Determine the [X, Y] coordinate at the center of the cell enclosing the given text.  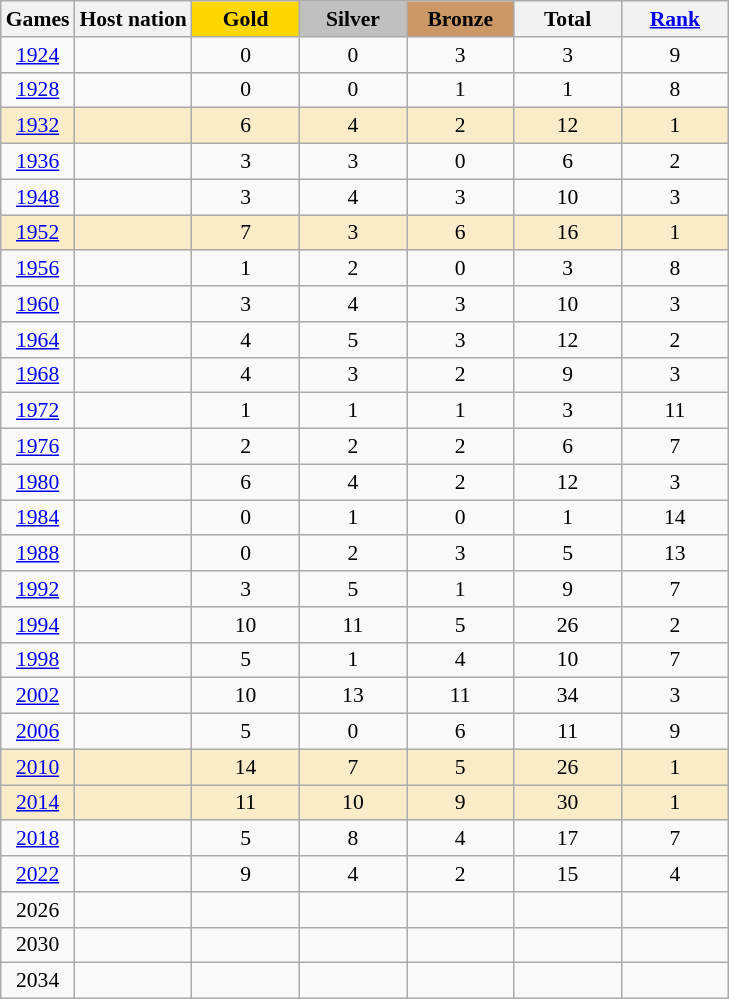
30 [568, 803]
1948 [38, 197]
1924 [38, 55]
2010 [38, 767]
1932 [38, 126]
Bronze [460, 19]
Games [38, 19]
17 [568, 839]
2026 [38, 910]
Gold [246, 19]
2034 [38, 981]
2006 [38, 732]
2030 [38, 945]
15 [568, 874]
1988 [38, 554]
1952 [38, 233]
1968 [38, 375]
2002 [38, 696]
34 [568, 696]
1956 [38, 269]
16 [568, 233]
1972 [38, 411]
1992 [38, 589]
1998 [38, 660]
2022 [38, 874]
1994 [38, 625]
1976 [38, 447]
Silver [352, 19]
1984 [38, 518]
Rank [674, 19]
1936 [38, 162]
1960 [38, 304]
2018 [38, 839]
1964 [38, 340]
1928 [38, 90]
Total [568, 19]
Host nation [132, 19]
1980 [38, 482]
2014 [38, 803]
